Capture the cell that displays the provided text and extract its [X, Y] central coordinate. 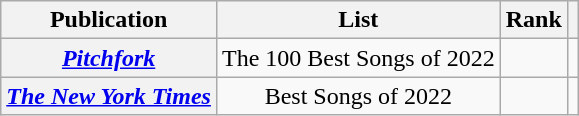
Publication [109, 20]
The New York Times [109, 96]
Best Songs of 2022 [358, 96]
The 100 Best Songs of 2022 [358, 58]
Rank [534, 20]
List [358, 20]
Pitchfork [109, 58]
